Capture the cell that displays the provided text and extract its (X, Y) central coordinate. 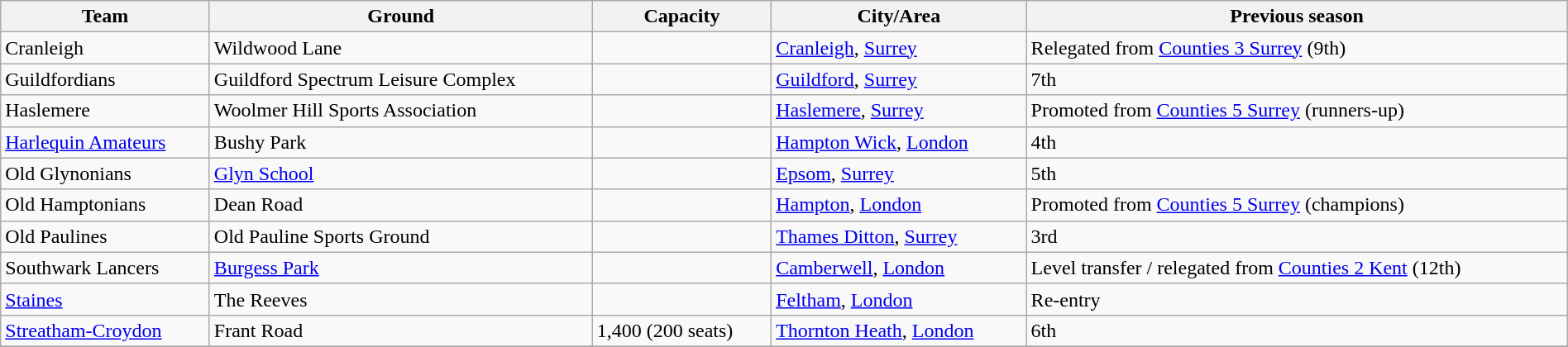
Haslemere (106, 111)
3rd (1297, 236)
Woolmer Hill Sports Association (400, 111)
6th (1297, 330)
4th (1297, 142)
5th (1297, 173)
Staines (106, 299)
Ground (400, 17)
Streatham-Croydon (106, 330)
Harlequin Amateurs (106, 142)
Burgess Park (400, 268)
City/Area (899, 17)
Guildford Spectrum Leisure Complex (400, 79)
Old Glynonians (106, 173)
Frant Road (400, 330)
Guildford, Surrey (899, 79)
Hampton, London (899, 205)
Previous season (1297, 17)
7th (1297, 79)
Old Hamptonians (106, 205)
Wildwood Lane (400, 48)
Old Paulines (106, 236)
Old Pauline Sports Ground (400, 236)
Cranleigh (106, 48)
Relegated from Counties 3 Surrey (9th) (1297, 48)
Guildfordians (106, 79)
Promoted from Counties 5 Surrey (champions) (1297, 205)
Capacity (681, 17)
1,400 (200 seats) (681, 330)
Cranleigh, Surrey (899, 48)
Haslemere, Surrey (899, 111)
Thames Ditton, Surrey (899, 236)
Promoted from Counties 5 Surrey (runners-up) (1297, 111)
Thornton Heath, London (899, 330)
Bushy Park (400, 142)
Level transfer / relegated from Counties 2 Kent (12th) (1297, 268)
Epsom, Surrey (899, 173)
Team (106, 17)
Camberwell, London (899, 268)
Feltham, London (899, 299)
Southwark Lancers (106, 268)
Glyn School (400, 173)
Hampton Wick, London (899, 142)
Dean Road (400, 205)
The Reeves (400, 299)
Re-entry (1297, 299)
